Return (x, y) of the center of cell containing provided text 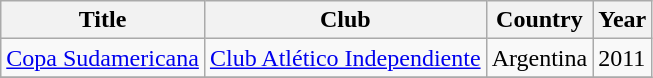
Title (103, 20)
Club Atlético Independiente (345, 58)
Country (540, 20)
Club (345, 20)
2011 (622, 58)
Copa Sudamericana (103, 58)
Argentina (540, 58)
Year (622, 20)
